Scan for the cell matching the given text and deliver its (x, y) coordinate at center. 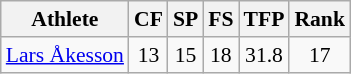
FS (220, 19)
SP (186, 19)
18 (220, 55)
Lars Åkesson (65, 55)
Rank (320, 19)
31.8 (264, 55)
17 (320, 55)
TFP (264, 19)
Athlete (65, 19)
CF (148, 19)
13 (148, 55)
15 (186, 55)
